Provide the (x, y) coordinate of the cell's center where the given text is located.  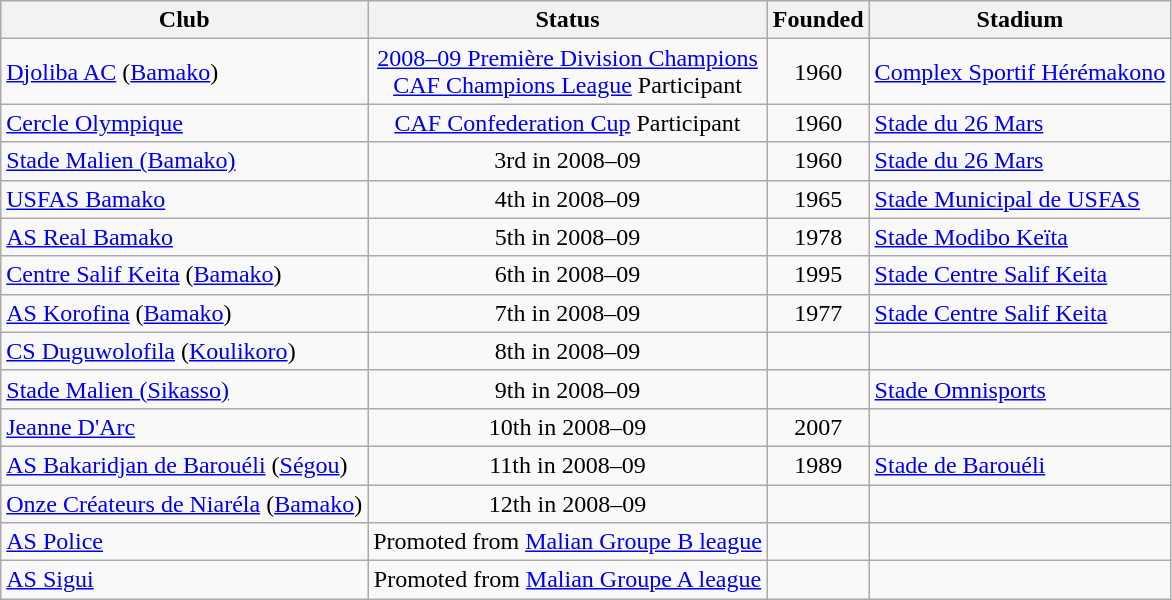
8th in 2008–09 (568, 351)
AS Bakaridjan de Barouéli (Ségou) (184, 465)
AS Sigui (184, 580)
6th in 2008–09 (568, 275)
1978 (818, 237)
1995 (818, 275)
10th in 2008–09 (568, 427)
2007 (818, 427)
Djoliba AC (Bamako) (184, 72)
Stade Omnisports (1020, 389)
Stade de Barouéli (1020, 465)
Promoted from Malian Groupe B league (568, 542)
1989 (818, 465)
Stadium (1020, 20)
Jeanne D'Arc (184, 427)
7th in 2008–09 (568, 313)
Cercle Olympique (184, 123)
AS Real Bamako (184, 237)
USFAS Bamako (184, 199)
9th in 2008–09 (568, 389)
Status (568, 20)
Centre Salif Keita (Bamako) (184, 275)
AS Police (184, 542)
Founded (818, 20)
2008–09 Première Division ChampionsCAF Champions League Participant (568, 72)
11th in 2008–09 (568, 465)
Promoted from Malian Groupe A league (568, 580)
Club (184, 20)
Stade Malien (Sikasso) (184, 389)
CAF Confederation Cup Participant (568, 123)
Stade Modibo Keïta (1020, 237)
Stade Malien (Bamako) (184, 161)
AS Korofina (Bamako) (184, 313)
3rd in 2008–09 (568, 161)
1977 (818, 313)
4th in 2008–09 (568, 199)
Complex Sportif Hérémakono (1020, 72)
Onze Créateurs de Niaréla (Bamako) (184, 503)
1965 (818, 199)
5th in 2008–09 (568, 237)
CS Duguwolofila (Koulikoro) (184, 351)
12th in 2008–09 (568, 503)
Stade Municipal de USFAS (1020, 199)
